For the text-containing cell, return its midpoint in (x, y) coordinate format. 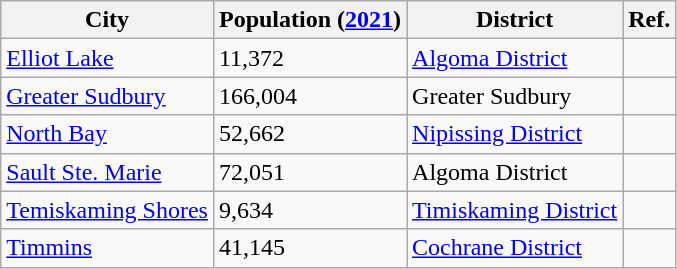
9,634 (310, 210)
North Bay (108, 134)
52,662 (310, 134)
Sault Ste. Marie (108, 172)
Nipissing District (515, 134)
72,051 (310, 172)
Ref. (650, 20)
Population (2021) (310, 20)
District (515, 20)
41,145 (310, 248)
11,372 (310, 58)
Cochrane District (515, 248)
Timiskaming District (515, 210)
166,004 (310, 96)
Temiskaming Shores (108, 210)
Elliot Lake (108, 58)
City (108, 20)
Timmins (108, 248)
